Determine the (X, Y) coordinate at the center of the cell enclosing the given text.  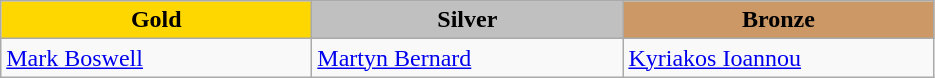
Gold (156, 20)
Bronze (778, 20)
Martyn Bernard (468, 58)
Silver (468, 20)
Kyriakos Ioannou (778, 58)
Mark Boswell (156, 58)
